Pinpoint the cell where the given text exists, returning its [x, y] midpoint coordinate. 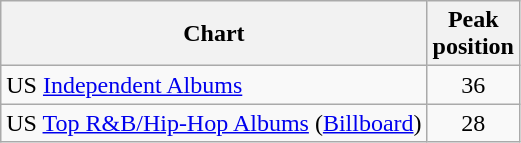
36 [473, 85]
Chart [214, 34]
Peakposition [473, 34]
US Top R&B/Hip-Hop Albums (Billboard) [214, 123]
28 [473, 123]
US Independent Albums [214, 85]
